Scan for the cell matching the given text and deliver its [x, y] coordinate at center. 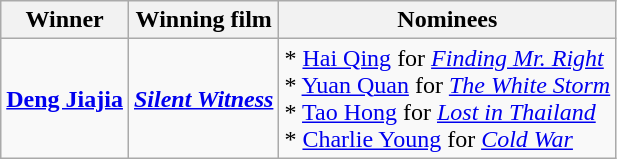
Silent Witness [203, 98]
Nominees [448, 20]
* Hai Qing for Finding Mr. Right * Yuan Quan for The White Storm * Tao Hong for Lost in Thailand * Charlie Young for Cold War [448, 98]
Winning film [203, 20]
Winner [65, 20]
Deng Jiajia [65, 98]
